Locate the cell with the specified text and output its (x, y) center coordinate. 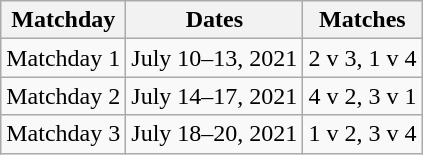
2 v 3, 1 v 4 (362, 58)
Matchday 1 (64, 58)
July 14–17, 2021 (214, 96)
July 10–13, 2021 (214, 58)
4 v 2, 3 v 1 (362, 96)
1 v 2, 3 v 4 (362, 134)
Matchday 2 (64, 96)
Dates (214, 20)
Matchday (64, 20)
Matches (362, 20)
July 18–20, 2021 (214, 134)
Matchday 3 (64, 134)
